Return the (x, y) coordinate for the center point of the cell that contains the specified text.  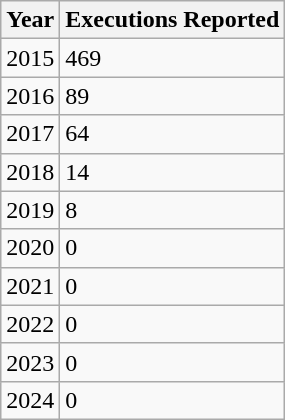
469 (172, 58)
8 (172, 210)
2024 (30, 400)
89 (172, 96)
2017 (30, 134)
2015 (30, 58)
2021 (30, 286)
2022 (30, 324)
64 (172, 134)
14 (172, 172)
2018 (30, 172)
Year (30, 20)
Executions Reported (172, 20)
2023 (30, 362)
2020 (30, 248)
2016 (30, 96)
2019 (30, 210)
